Identify which cell holds the provided text, then report its (x, y) central coordinate. 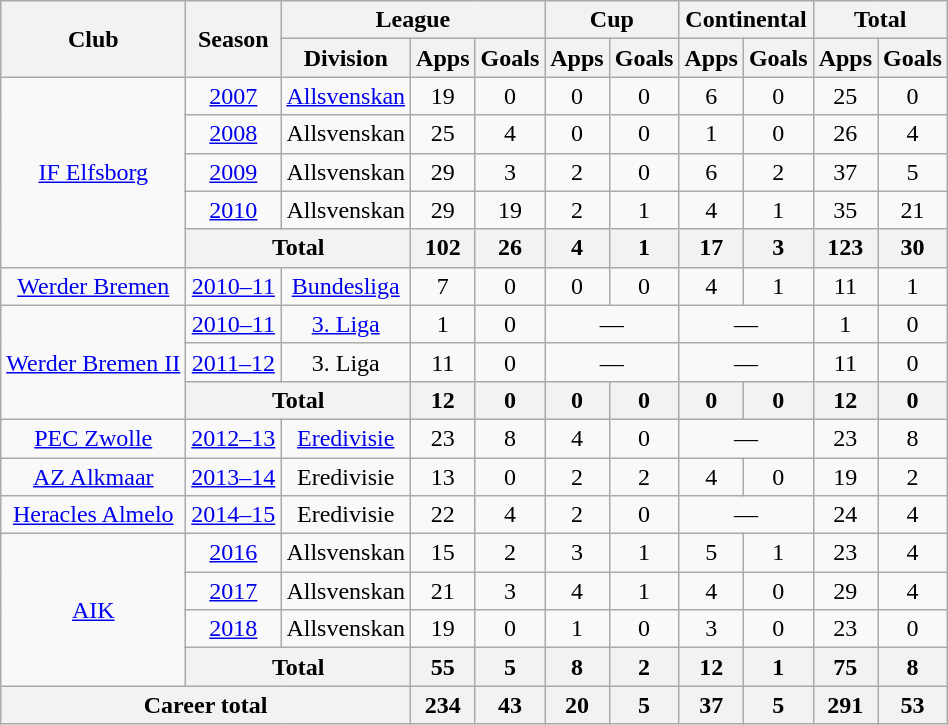
2017 (234, 591)
55 (443, 667)
2013–14 (234, 477)
Bundesliga (346, 286)
Heracles Almelo (94, 515)
League (413, 20)
24 (845, 515)
53 (913, 705)
75 (845, 667)
Continental (746, 20)
20 (577, 705)
AIK (94, 610)
2010 (234, 210)
2016 (234, 553)
Cup (612, 20)
2007 (234, 96)
2008 (234, 134)
2012–13 (234, 438)
234 (443, 705)
Career total (206, 705)
15 (443, 553)
2018 (234, 629)
Club (94, 39)
22 (443, 515)
2011–12 (234, 362)
30 (913, 248)
Season (234, 39)
PEC Zwolle (94, 438)
Werder Bremen (94, 286)
102 (443, 248)
7 (443, 286)
AZ Alkmaar (94, 477)
Werder Bremen II (94, 362)
17 (711, 248)
IF Elfsborg (94, 172)
43 (510, 705)
2014–15 (234, 515)
Division (346, 58)
291 (845, 705)
35 (845, 210)
123 (845, 248)
2009 (234, 172)
13 (443, 477)
